Locate the cell with the specified text and output its (x, y) center coordinate. 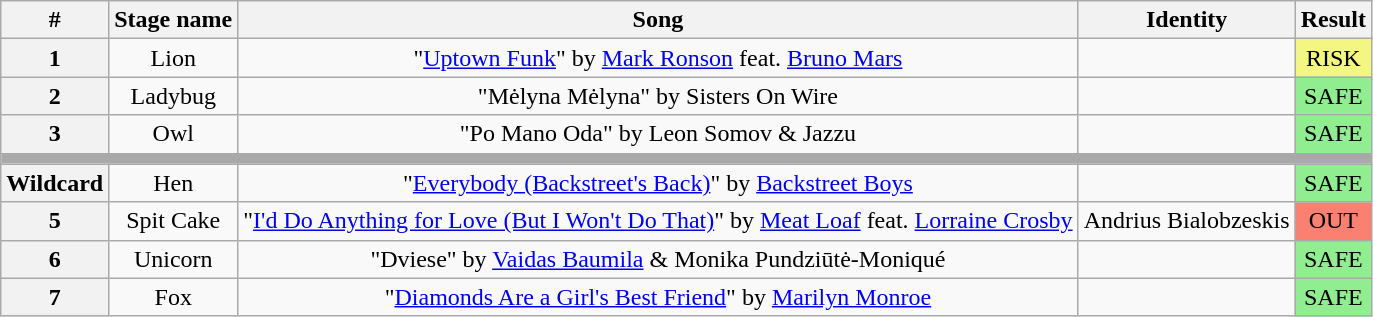
2 (55, 96)
Andrius Bialobzeskis (1186, 221)
RISK (1333, 58)
Stage name (174, 20)
"I'd Do Anything for Love (But I Won't Do That)" by Meat Loaf feat. Lorraine Crosby (658, 221)
1 (55, 58)
Song (658, 20)
"Uptown Funk" by Mark Ronson feat. Bruno Mars (658, 58)
Wildcard (55, 183)
Result (1333, 20)
Fox (174, 297)
Ladybug (174, 96)
"Po Mano Oda" by Leon Somov & Jazzu (658, 134)
# (55, 20)
Identity (1186, 20)
"Dviese" by Vaidas Baumila & Monika Pundziūtė-Moniqué (658, 259)
"Diamonds Are a Girl's Best Friend" by Marilyn Monroe (658, 297)
3 (55, 134)
Lion (174, 58)
6 (55, 259)
7 (55, 297)
Spit Cake (174, 221)
Unicorn (174, 259)
"Everybody (Backstreet's Back)" by Backstreet Boys (658, 183)
OUT (1333, 221)
Hen (174, 183)
Owl (174, 134)
5 (55, 221)
"Mėlyna Mėlyna" by Sisters On Wire (658, 96)
